Scan for the cell matching the given text and deliver its [x, y] coordinate at center. 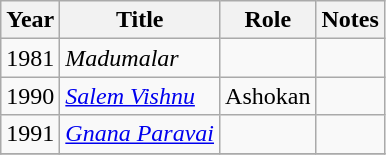
Ashokan [268, 96]
1991 [30, 134]
Madumalar [140, 58]
Title [140, 20]
Salem Vishnu [140, 96]
1981 [30, 58]
Role [268, 20]
Gnana Paravai [140, 134]
Notes [350, 20]
1990 [30, 96]
Year [30, 20]
